Extract the [X, Y] coordinate from the center of the cell holding the provided text.  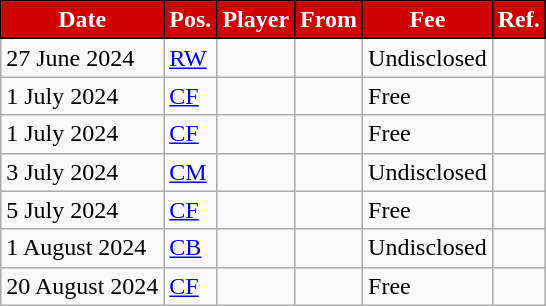
Ref. [518, 20]
Pos. [190, 20]
Date [82, 20]
1 August 2024 [82, 248]
20 August 2024 [82, 286]
5 July 2024 [82, 210]
3 July 2024 [82, 172]
From [329, 20]
RW [190, 58]
CM [190, 172]
CB [190, 248]
Player [256, 20]
27 June 2024 [82, 58]
Fee [428, 20]
